Provide the [x, y] coordinate of the cell's center where the given text is located.  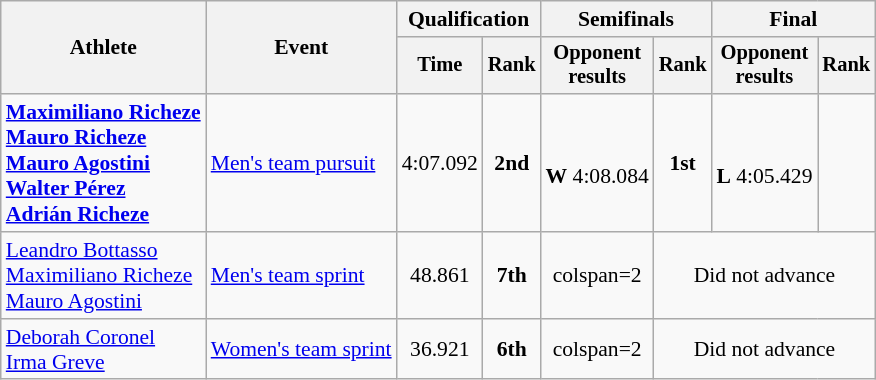
W 4:08.084 [598, 163]
36.921 [440, 350]
Leandro BottassoMaximiliano RichezeMauro Agostini [104, 276]
Time [440, 66]
2nd [512, 163]
Event [302, 48]
Women's team sprint [302, 350]
Athlete [104, 48]
Deborah CoronelIrma Greve [104, 350]
Final [793, 19]
Qualification [469, 19]
Semifinals [626, 19]
4:07.092 [440, 163]
L 4:05.429 [764, 163]
Maximiliano RichezeMauro RichezeMauro AgostiniWalter PérezAdrián Richeze [104, 163]
1st [683, 163]
7th [512, 276]
48.861 [440, 276]
Men's team sprint [302, 276]
6th [512, 350]
Men's team pursuit [302, 163]
